Return (x, y) of the center of cell containing provided text 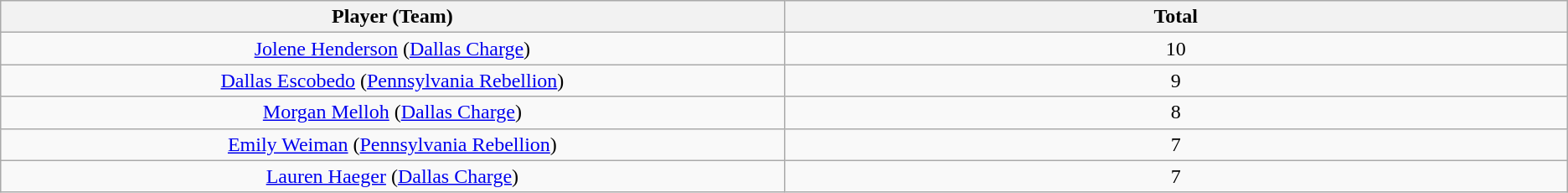
9 (1176, 81)
Total (1176, 17)
Dallas Escobedo (Pennsylvania Rebellion) (392, 81)
8 (1176, 112)
Morgan Melloh (Dallas Charge) (392, 112)
Jolene Henderson (Dallas Charge) (392, 49)
Lauren Haeger (Dallas Charge) (392, 176)
10 (1176, 49)
Player (Team) (392, 17)
Emily Weiman (Pennsylvania Rebellion) (392, 144)
